Find where the given text appears and provide that cell's center as (X, Y) coordinate. 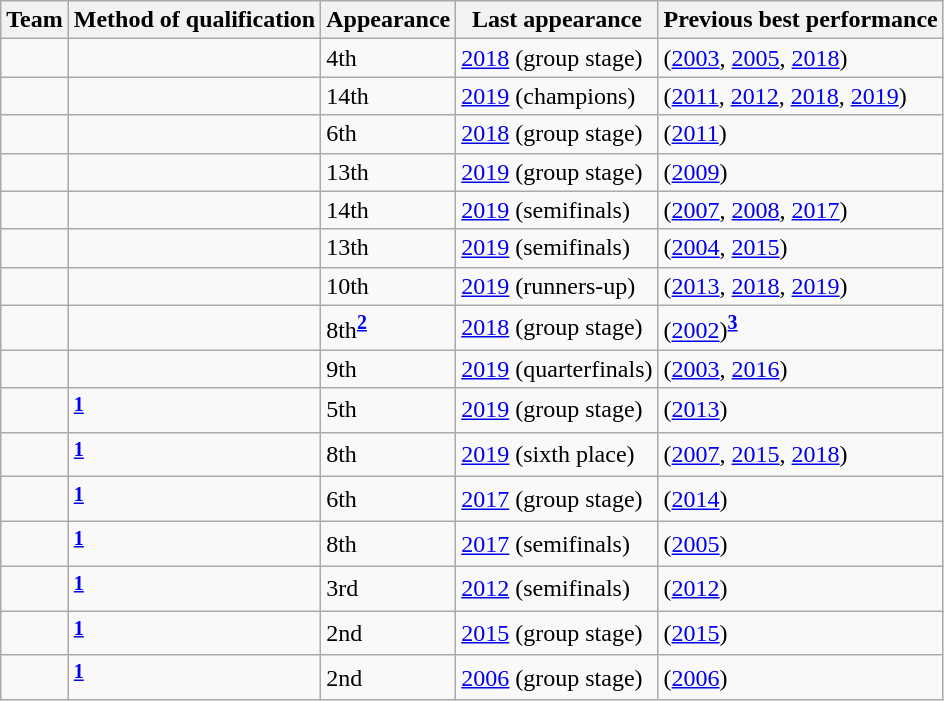
2019 (champions) (557, 96)
(2015) (800, 634)
5th (388, 410)
(2005) (800, 544)
Method of qualification (194, 20)
(2011) (800, 134)
(2011, 2012, 2018, 2019) (800, 96)
(2004, 2015) (800, 248)
2015 (group stage) (557, 634)
(2013, 2018, 2019) (800, 286)
2012 (semifinals) (557, 588)
(2003, 2016) (800, 369)
Appearance (388, 20)
2017 (group stage) (557, 500)
8th2 (388, 328)
4th (388, 58)
Previous best performance (800, 20)
10th (388, 286)
(2009) (800, 172)
Team (35, 20)
(2012) (800, 588)
(2014) (800, 500)
2019 (runners-up) (557, 286)
9th (388, 369)
(2002)3 (800, 328)
Last appearance (557, 20)
2019 (sixth place) (557, 454)
(2003, 2005, 2018) (800, 58)
2006 (group stage) (557, 678)
(2013) (800, 410)
2017 (semifinals) (557, 544)
(2007, 2008, 2017) (800, 210)
(2007, 2015, 2018) (800, 454)
(2006) (800, 678)
3rd (388, 588)
2019 (quarterfinals) (557, 369)
